Scan for the cell matching the given text and deliver its [X, Y] coordinate at center. 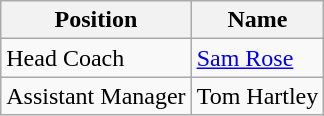
Assistant Manager [96, 96]
Position [96, 20]
Sam Rose [258, 58]
Tom Hartley [258, 96]
Name [258, 20]
Head Coach [96, 58]
